Search for the cell housing the specified text and yield its [X, Y] center coordinate. 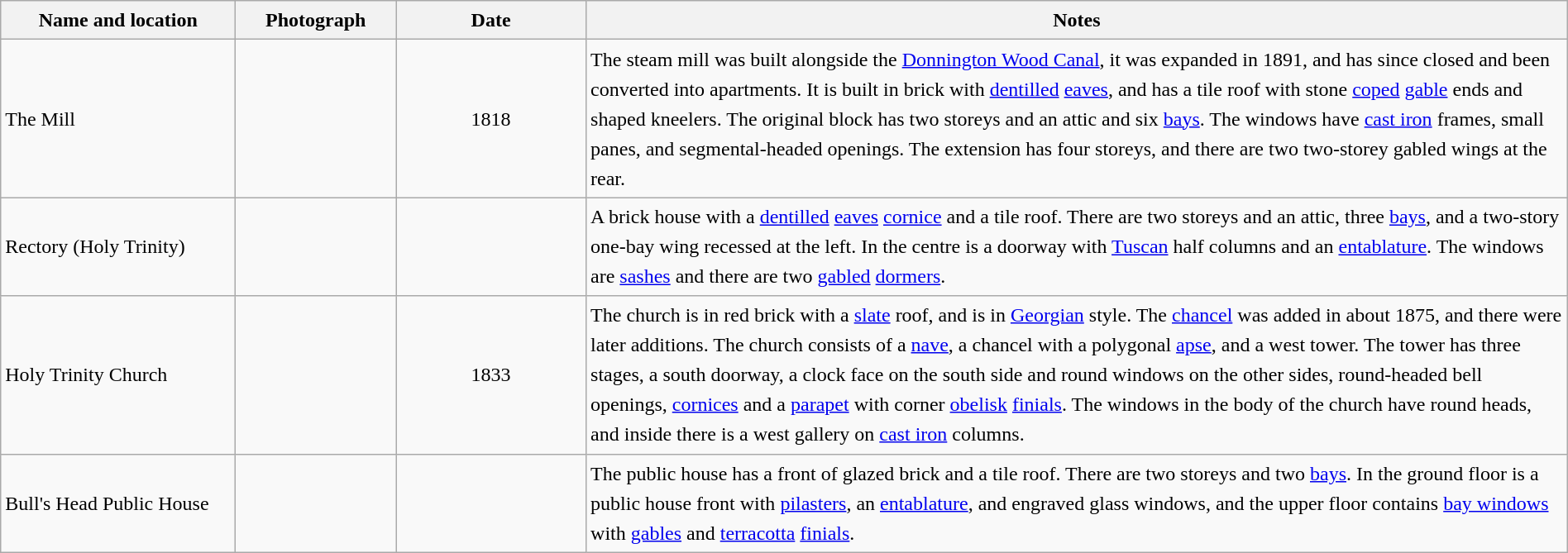
Bull's Head Public House [118, 503]
Date [491, 20]
Holy Trinity Church [118, 375]
The Mill [118, 119]
Name and location [118, 20]
Photograph [316, 20]
Rectory (Holy Trinity) [118, 246]
1833 [491, 375]
1818 [491, 119]
Notes [1077, 20]
